Identify which cell holds the provided text, then report its [x, y] central coordinate. 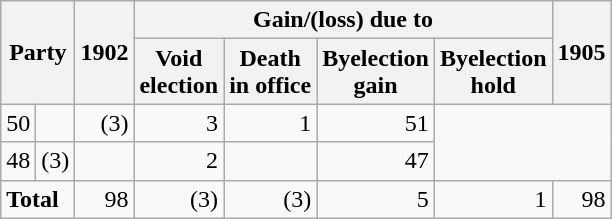
Byelectionhold [493, 72]
Voidelection [179, 72]
47 [376, 161]
48 [18, 161]
1905 [582, 52]
Byelectiongain [376, 72]
51 [376, 123]
Party [38, 52]
Total [38, 199]
Gain/(loss) due to [343, 20]
50 [18, 123]
2 [179, 161]
Deathin office [270, 72]
3 [179, 123]
1902 [104, 52]
5 [376, 199]
